Return the (x, y) coordinate for the center point of the cell that contains the specified text.  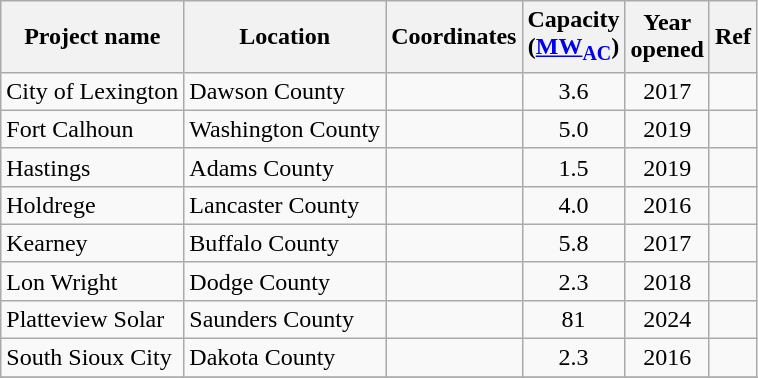
Dodge County (285, 281)
Yearopened (667, 36)
Location (285, 36)
81 (574, 319)
Saunders County (285, 319)
2018 (667, 281)
Hastings (92, 167)
4.0 (574, 205)
Lancaster County (285, 205)
City of Lexington (92, 91)
5.8 (574, 243)
Dakota County (285, 358)
1.5 (574, 167)
Washington County (285, 129)
Adams County (285, 167)
5.0 (574, 129)
Kearney (92, 243)
Lon Wright (92, 281)
South Sioux City (92, 358)
Project name (92, 36)
3.6 (574, 91)
Buffalo County (285, 243)
Fort Calhoun (92, 129)
Ref (732, 36)
Holdrege (92, 205)
Capacity(MWAC) (574, 36)
Platteview Solar (92, 319)
2024 (667, 319)
Dawson County (285, 91)
Coordinates (454, 36)
